Locate the cell with the specified text and output its (X, Y) center coordinate. 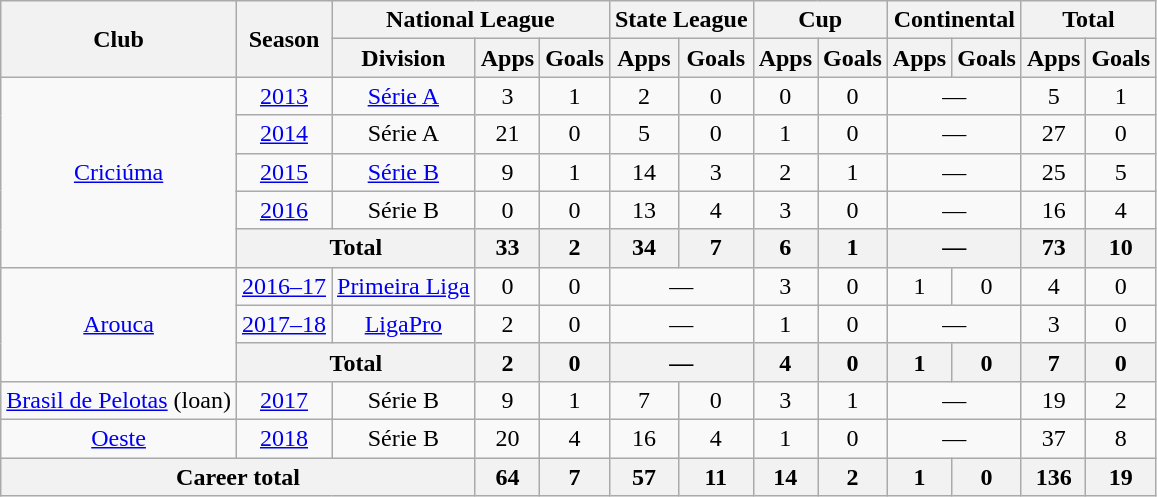
34 (644, 248)
2016 (284, 210)
57 (644, 477)
33 (507, 248)
Club (119, 39)
Arouca (119, 324)
LigaPro (404, 324)
State League (681, 20)
Continental (954, 20)
2017 (284, 400)
27 (1053, 134)
2017–18 (284, 324)
10 (1121, 248)
2015 (284, 172)
11 (716, 477)
2018 (284, 438)
Division (404, 58)
Brasil de Pelotas (loan) (119, 400)
64 (507, 477)
Cup (820, 20)
Primeira Liga (404, 286)
2013 (284, 96)
20 (507, 438)
Oeste (119, 438)
8 (1121, 438)
Season (284, 39)
Criciúma (119, 172)
37 (1053, 438)
2016–17 (284, 286)
2014 (284, 134)
136 (1053, 477)
National League (471, 20)
13 (644, 210)
25 (1053, 172)
73 (1053, 248)
6 (785, 248)
Career total (238, 477)
21 (507, 134)
